Capture the cell that displays the provided text and extract its (x, y) central coordinate. 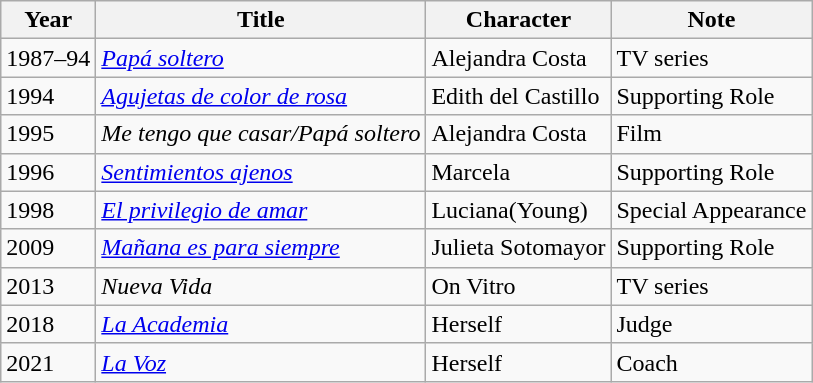
El privilegio de amar (261, 210)
Judge (712, 324)
Mañana es para siempre (261, 248)
Film (712, 134)
Me tengo que casar/Papá soltero (261, 134)
Special Appearance (712, 210)
On Vitro (518, 286)
Title (261, 20)
1996 (48, 172)
La Academia (261, 324)
1994 (48, 96)
Coach (712, 362)
Year (48, 20)
Sentimientos ajenos (261, 172)
Marcela (518, 172)
La Voz (261, 362)
1998 (48, 210)
2013 (48, 286)
1987–94 (48, 58)
Luciana(Young) (518, 210)
2009 (48, 248)
Character (518, 20)
Note (712, 20)
2018 (48, 324)
Papá soltero (261, 58)
2021 (48, 362)
Edith del Castillo (518, 96)
Julieta Sotomayor (518, 248)
Agujetas de color de rosa (261, 96)
Nueva Vida (261, 286)
1995 (48, 134)
